Determine the [x, y] coordinate at the center of the cell enclosing the given text.  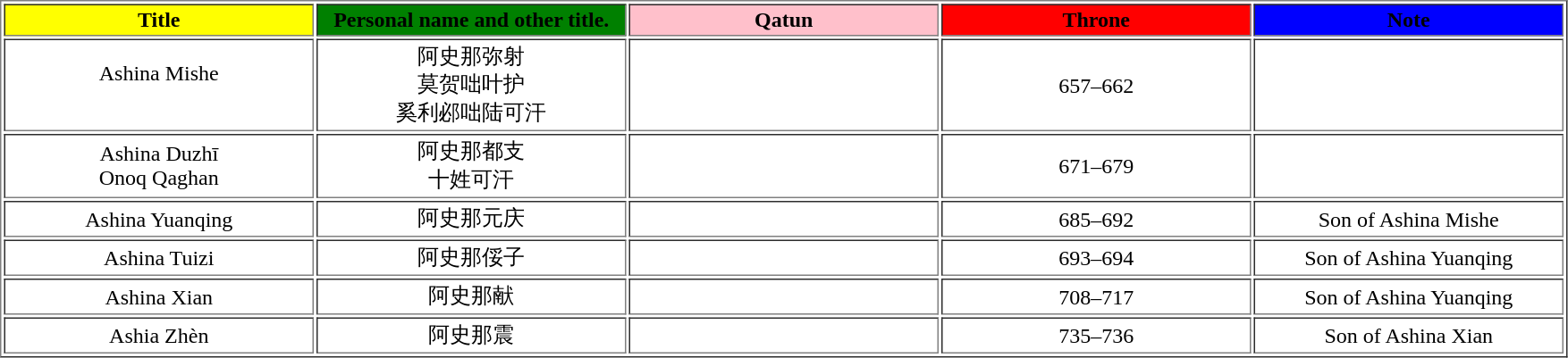
Ashina Yuanqing [158, 219]
Title [158, 20]
Throne [1096, 20]
693–694 [1096, 257]
Ashia Zhèn [158, 336]
Qatun [784, 20]
阿史那元庆 [471, 219]
阿史那都支十姓可汗 [471, 166]
Personal name and other title. [471, 20]
685–692 [1096, 219]
Son of Ashina Xian [1408, 336]
Ashina DuzhīOnoq Qaghan [158, 166]
708–717 [1096, 296]
阿史那俀子 [471, 257]
657–662 [1096, 86]
Note [1408, 20]
Ashina Xian [158, 296]
阿史那震 [471, 336]
Son of Ashina Mishe [1408, 219]
阿史那献 [471, 296]
Ashina Tuizi [158, 257]
735–736 [1096, 336]
671–679 [1096, 166]
阿史那弥射莫贺咄叶护奚利邲咄陆可汗 [471, 86]
Ashina Mishe [158, 86]
